Return (X, Y) of the center of cell containing provided text 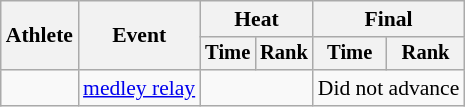
Did not advance (389, 88)
Event (139, 36)
Heat (256, 19)
Athlete (40, 36)
Final (389, 19)
medley relay (139, 88)
